Locate the cell with the specified text and output its [X, Y] center coordinate. 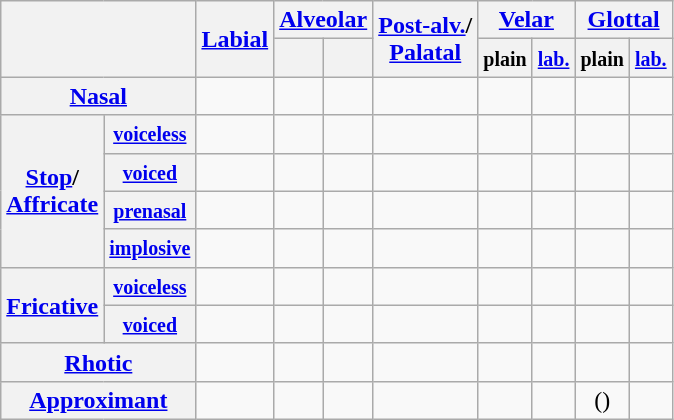
Rhotic [98, 362]
Glottal [624, 20]
Nasal [98, 96]
prenasal [150, 210]
Labial [235, 39]
Post-alv./Palatal [426, 39]
Approximant [98, 400]
() [602, 400]
Fricative [52, 305]
implosive [150, 248]
Alveolar [324, 20]
Velar [526, 20]
Stop/Affricate [52, 191]
